Return [x, y] of the center of cell containing provided text 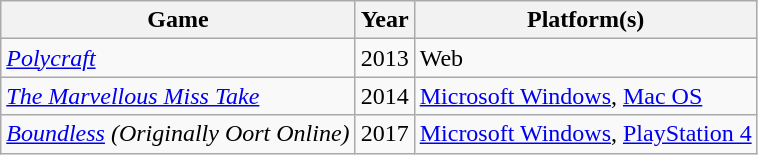
Polycraft [178, 58]
Web [586, 58]
Boundless (Originally Oort Online) [178, 134]
2014 [384, 96]
The Marvellous Miss Take [178, 96]
2013 [384, 58]
Year [384, 20]
Microsoft Windows, Mac OS [586, 96]
Platform(s) [586, 20]
Microsoft Windows, PlayStation 4 [586, 134]
2017 [384, 134]
Game [178, 20]
